For the text-containing cell, return its midpoint in (x, y) coordinate format. 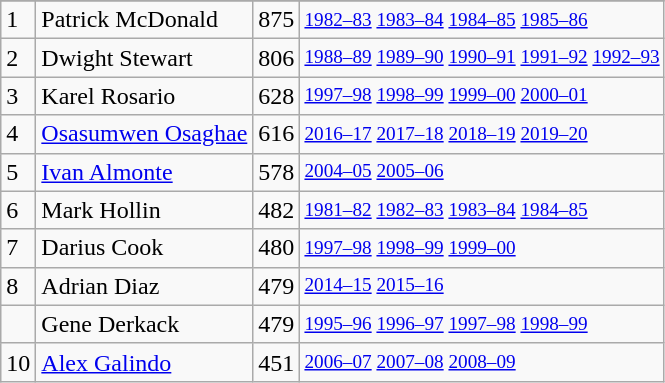
1 (18, 20)
7 (18, 248)
6 (18, 210)
628 (276, 96)
1997–98 1998–99 1999–00 2000–01 (482, 96)
451 (276, 362)
2006–07 2007–08 2008–09 (482, 362)
875 (276, 20)
2016–17 2017–18 2018–19 2019–20 (482, 134)
578 (276, 172)
2004–05 2005–06 (482, 172)
Mark Hollin (144, 210)
806 (276, 58)
Adrian Diaz (144, 286)
8 (18, 286)
2014–15 2015–16 (482, 286)
Patrick McDonald (144, 20)
480 (276, 248)
10 (18, 362)
Alex Galindo (144, 362)
5 (18, 172)
616 (276, 134)
Darius Cook (144, 248)
Karel Rosario (144, 96)
3 (18, 96)
Ivan Almonte (144, 172)
4 (18, 134)
2 (18, 58)
1995–96 1996–97 1997–98 1998–99 (482, 324)
482 (276, 210)
1988–89 1989–90 1990–91 1991–92 1992–93 (482, 58)
1982–83 1983–84 1984–85 1985–86 (482, 20)
Gene Derkack (144, 324)
Dwight Stewart (144, 58)
1997–98 1998–99 1999–00 (482, 248)
1981–82 1982–83 1983–84 1984–85 (482, 210)
Osasumwen Osaghae (144, 134)
